From the cell containing the given text, extract its center point as (x, y) coordinate. 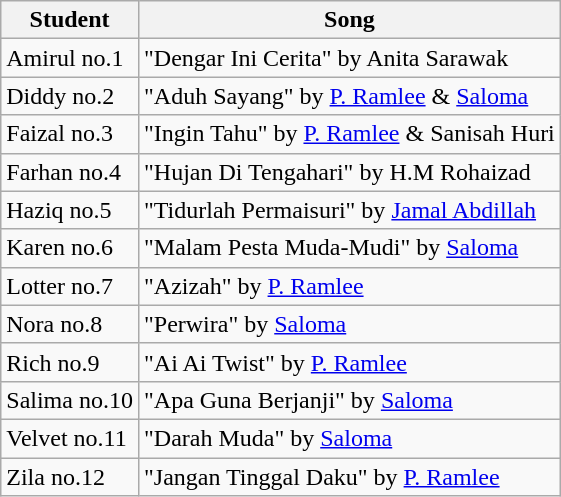
"Dengar Ini Cerita" by Anita Sarawak (349, 58)
Student (70, 20)
Zila no.12 (70, 477)
"Ai Ai Twist" by P. Ramlee (349, 362)
Salima no.10 (70, 400)
Rich no.9 (70, 362)
Nora no.8 (70, 324)
Lotter no.7 (70, 286)
Farhan no.4 (70, 172)
Amirul no.1 (70, 58)
Karen no.6 (70, 248)
"Tidurlah Permaisuri" by Jamal Abdillah (349, 210)
Faizal no.3 (70, 134)
"Perwira" by Saloma (349, 324)
"Darah Muda" by Saloma (349, 438)
"Jangan Tinggal Daku" by P. Ramlee (349, 477)
"Azizah" by P. Ramlee (349, 286)
Diddy no.2 (70, 96)
"Malam Pesta Muda-Mudi" by Saloma (349, 248)
Velvet no.11 (70, 438)
Song (349, 20)
"Hujan Di Tengahari" by H.M Rohaizad (349, 172)
"Apa Guna Berjanji" by Saloma (349, 400)
"Aduh Sayang" by P. Ramlee & Saloma (349, 96)
"Ingin Tahu" by P. Ramlee & Sanisah Huri (349, 134)
Haziq no.5 (70, 210)
